Identify which cell holds the provided text, then report its (x, y) central coordinate. 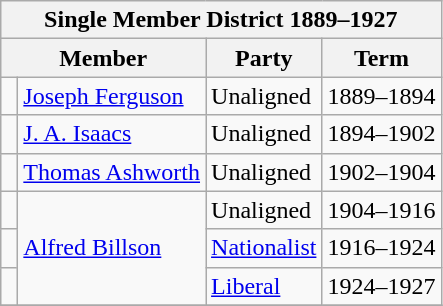
Member (104, 58)
Party (264, 58)
J. A. Isaacs (112, 134)
1924–1927 (382, 286)
Nationalist (264, 248)
Thomas Ashworth (112, 172)
Alfred Billson (112, 248)
1916–1924 (382, 248)
1894–1902 (382, 134)
Single Member District 1889–1927 (221, 20)
Term (382, 58)
Liberal (264, 286)
1902–1904 (382, 172)
1904–1916 (382, 210)
Joseph Ferguson (112, 96)
1889–1894 (382, 96)
